From the cell containing the given text, extract its center point as (X, Y) coordinate. 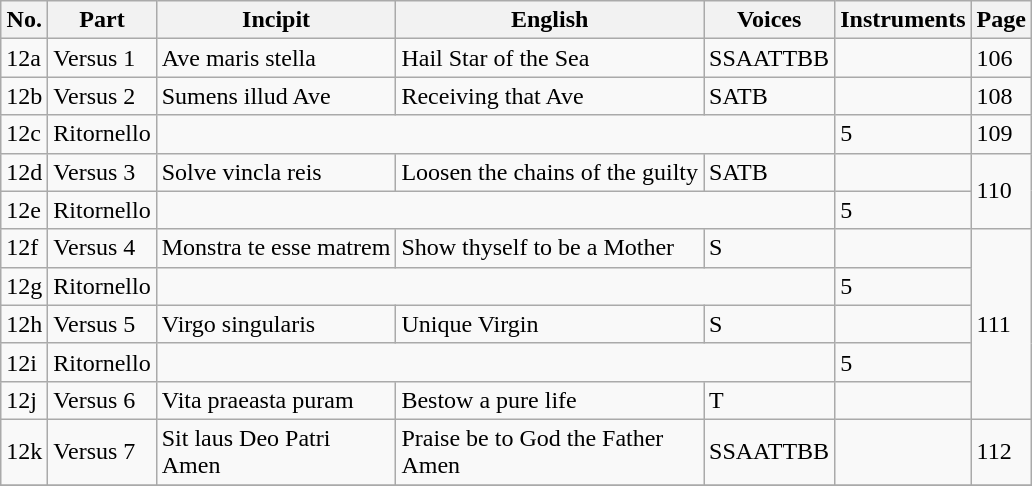
Voices (770, 20)
Show thyself to be a Mother (550, 248)
12i (24, 362)
12g (24, 286)
Versus 3 (102, 172)
Sit laus Deo PatriAmen (276, 452)
108 (1001, 96)
106 (1001, 58)
Hail Star of the Sea (550, 58)
12k (24, 452)
Sumens illud Ave (276, 96)
12e (24, 210)
Ave maris stella (276, 58)
No. (24, 20)
Unique Virgin (550, 324)
Versus 5 (102, 324)
111 (1001, 324)
12b (24, 96)
12d (24, 172)
Vita praeasta puram (276, 400)
12c (24, 134)
Versus 2 (102, 96)
Incipit (276, 20)
Page (1001, 20)
Virgo singularis (276, 324)
Loosen the chains of the guilty (550, 172)
Solve vincla reis (276, 172)
Monstra te esse matrem (276, 248)
Receiving that Ave (550, 96)
Instruments (903, 20)
Versus 1 (102, 58)
Versus 6 (102, 400)
T (770, 400)
Part (102, 20)
Praise be to God the FatherAmen (550, 452)
Versus 4 (102, 248)
12h (24, 324)
112 (1001, 452)
Versus 7 (102, 452)
12j (24, 400)
110 (1001, 191)
English (550, 20)
Bestow a pure life (550, 400)
12f (24, 248)
12a (24, 58)
109 (1001, 134)
